Identify which cell holds the provided text, then report its (X, Y) central coordinate. 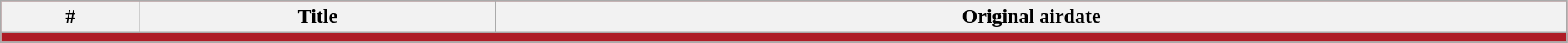
Original airdate (1031, 17)
# (70, 17)
Title (317, 17)
